Provide the (X, Y) coordinate of the cell's center where the given text is located.  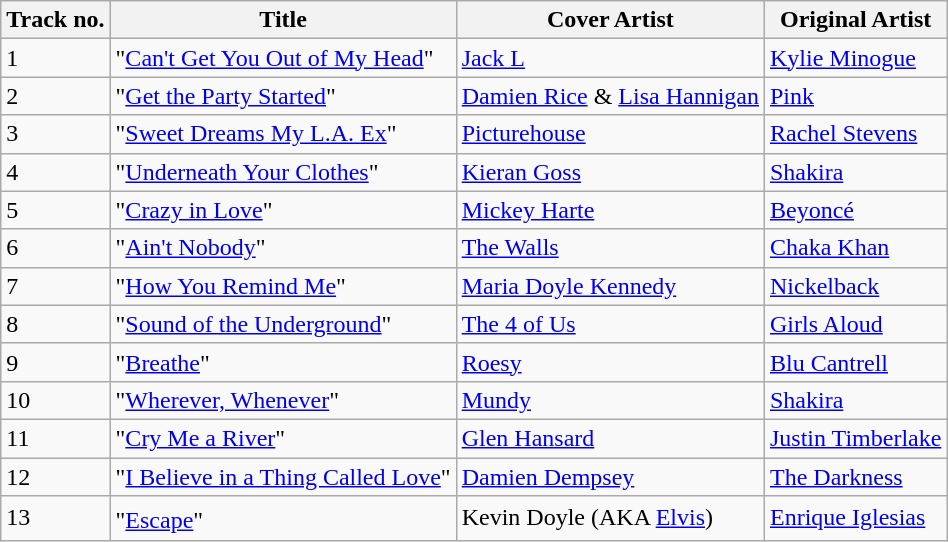
Kevin Doyle (AKA Elvis) (610, 518)
Original Artist (855, 20)
Pink (855, 96)
Picturehouse (610, 134)
8 (56, 324)
"Get the Party Started" (283, 96)
The Darkness (855, 477)
"Escape" (283, 518)
Justin Timberlake (855, 438)
Jack L (610, 58)
12 (56, 477)
3 (56, 134)
Blu Cantrell (855, 362)
Kieran Goss (610, 172)
"I Believe in a Thing Called Love" (283, 477)
Rachel Stevens (855, 134)
"Breathe" (283, 362)
"Can't Get You Out of My Head" (283, 58)
Track no. (56, 20)
Kylie Minogue (855, 58)
"Wherever, Whenever" (283, 400)
Mundy (610, 400)
2 (56, 96)
Beyoncé (855, 210)
Damien Rice & Lisa Hannigan (610, 96)
Title (283, 20)
The 4 of Us (610, 324)
1 (56, 58)
7 (56, 286)
Damien Dempsey (610, 477)
9 (56, 362)
Girls Aloud (855, 324)
"How You Remind Me" (283, 286)
Maria Doyle Kennedy (610, 286)
5 (56, 210)
11 (56, 438)
"Sweet Dreams My L.A. Ex" (283, 134)
"Sound of the Underground" (283, 324)
13 (56, 518)
The Walls (610, 248)
Roesy (610, 362)
4 (56, 172)
Glen Hansard (610, 438)
"Crazy in Love" (283, 210)
"Underneath Your Clothes" (283, 172)
Enrique Iglesias (855, 518)
6 (56, 248)
Chaka Khan (855, 248)
Mickey Harte (610, 210)
"Ain't Nobody" (283, 248)
10 (56, 400)
"Cry Me a River" (283, 438)
Cover Artist (610, 20)
Nickelback (855, 286)
